From the cell containing the given text, extract its center point as (x, y) coordinate. 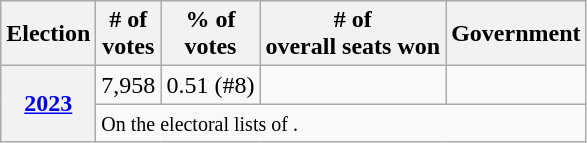
Election (48, 34)
0.51 (#8) (210, 85)
# ofvotes (128, 34)
On the electoral lists of . (341, 123)
7,958 (128, 85)
2023 (48, 104)
% ofvotes (210, 34)
Government (516, 34)
# ofoverall seats won (353, 34)
